Determine the (X, Y) coordinate at the center of the cell enclosing the given text.  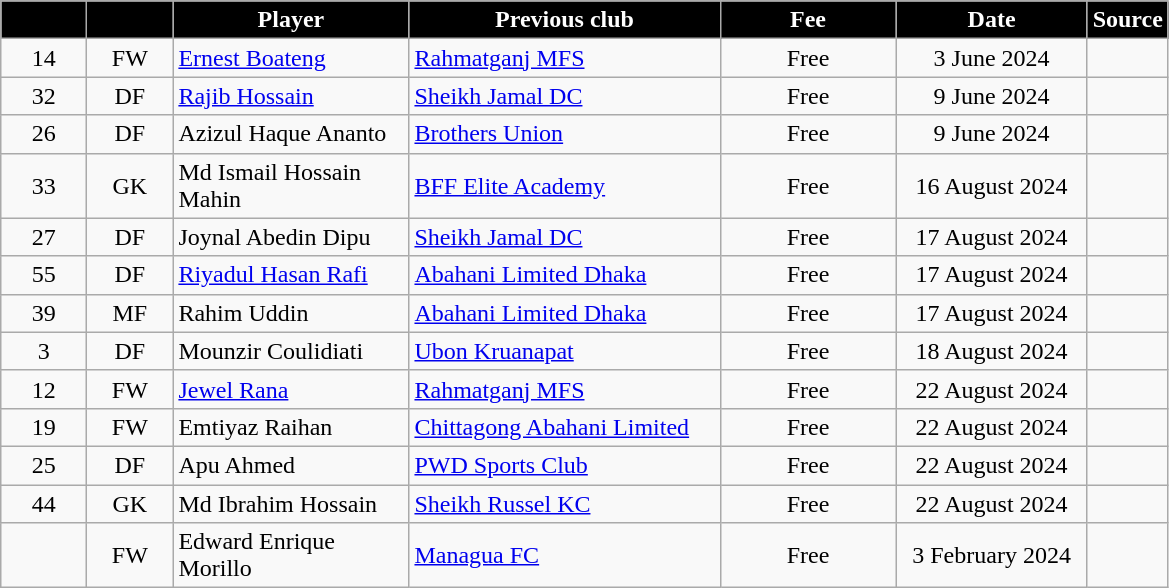
3 (44, 351)
Riyadul Hasan Rafi (291, 275)
Rahim Uddin (291, 313)
Ernest Boateng (291, 58)
Md Ismail Hossain Mahin (291, 186)
Md Ibrahim Hossain (291, 503)
14 (44, 58)
Rajib Hossain (291, 96)
27 (44, 237)
3 June 2024 (992, 58)
16 August 2024 (992, 186)
Mounzir Coulidiati (291, 351)
32 (44, 96)
Emtiyaz Raihan (291, 427)
Player (291, 20)
BFF Elite Academy (564, 186)
PWD Sports Club (564, 465)
33 (44, 186)
3 February 2024 (992, 556)
19 (44, 427)
18 August 2024 (992, 351)
39 (44, 313)
Edward Enrique Morillo (291, 556)
12 (44, 389)
Ubon Kruanapat (564, 351)
Chittagong Abahani Limited (564, 427)
Joynal Abedin Dipu (291, 237)
55 (44, 275)
26 (44, 134)
Jewel Rana (291, 389)
25 (44, 465)
Date (992, 20)
Brothers Union (564, 134)
Azizul Haque Ananto (291, 134)
MF (130, 313)
Managua FC (564, 556)
Sheikh Russel KC (564, 503)
Source (1128, 20)
44 (44, 503)
Previous club (564, 20)
Fee (808, 20)
Apu Ahmed (291, 465)
